Identify which cell holds the provided text, then report its [X, Y] central coordinate. 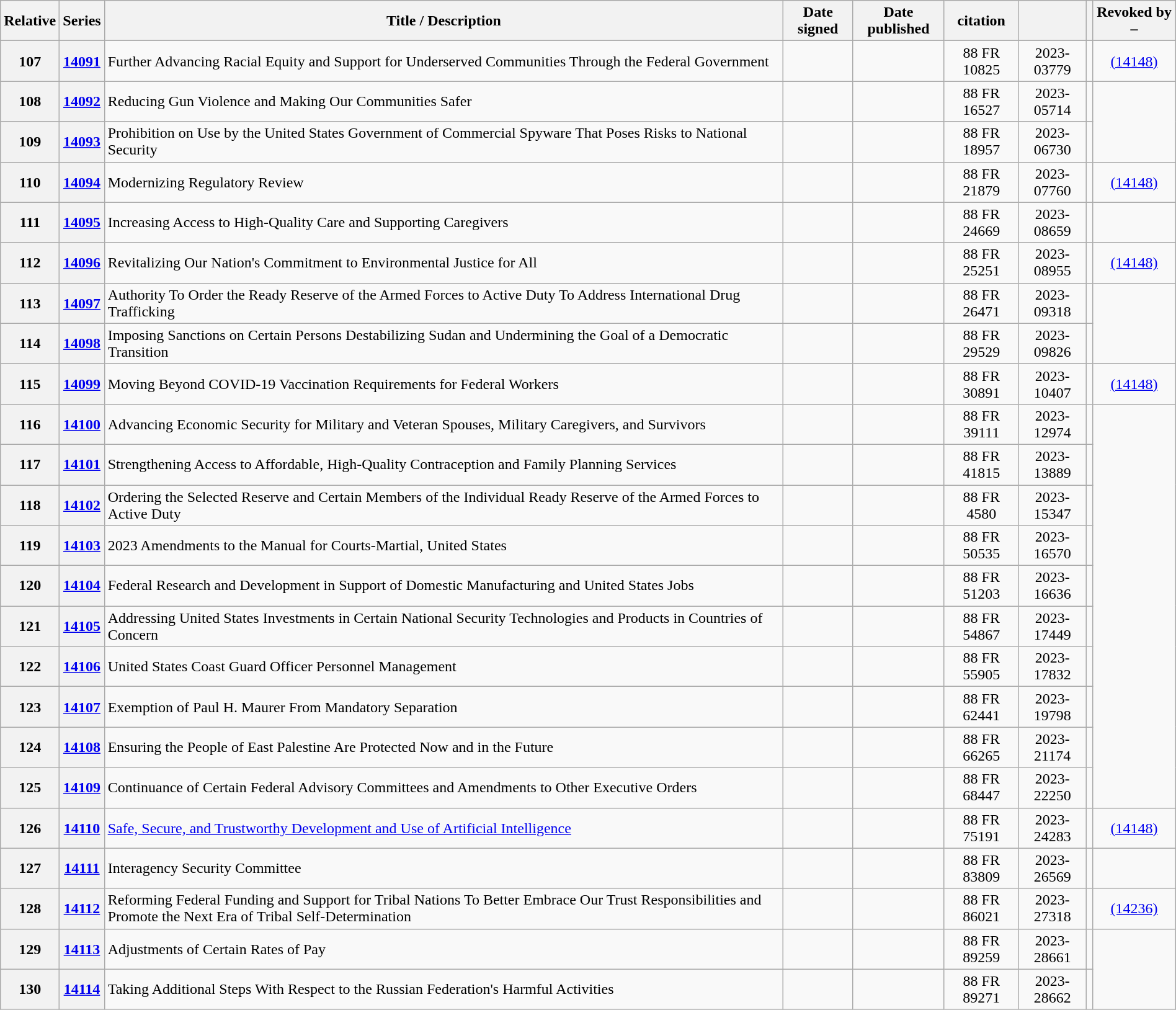
2023 Amendments to the Manual for Courts-Martial, United States [443, 546]
United States Coast Guard Officer Personnel Management [443, 666]
2023-10407 [1052, 383]
14112 [82, 908]
2023-19798 [1052, 707]
Relative [30, 21]
88 FR 26471 [981, 303]
130 [30, 989]
109 [30, 141]
2023-09318 [1052, 303]
107 [30, 61]
2023-26569 [1052, 869]
88 FR 41815 [981, 464]
2023-08955 [1052, 263]
126 [30, 828]
Moving Beyond COVID-19 Vaccination Requirements for Federal Workers [443, 383]
117 [30, 464]
Imposing Sanctions on Certain Persons Destabilizing Sudan and Undermining the Goal of a Democratic Transition [443, 344]
88 FR 50535 [981, 546]
2023-21174 [1052, 747]
120 [30, 586]
2023-27318 [1052, 908]
14099 [82, 383]
Prohibition on Use by the United States Government of Commercial Spyware That Poses Risks to National Security [443, 141]
14105 [82, 627]
14100 [82, 424]
2023-28662 [1052, 989]
14098 [82, 344]
Ordering the Selected Reserve and Certain Members of the Individual Ready Reserve of the Armed Forces to Active Duty [443, 505]
2023-17832 [1052, 666]
2023-13889 [1052, 464]
88 FR 62441 [981, 707]
14111 [82, 869]
Taking Additional Steps With Respect to the Russian Federation's Harmful Activities [443, 989]
2023-16636 [1052, 586]
Modernizing Regulatory Review [443, 182]
14114 [82, 989]
Safe, Secure, and Trustworthy Development and Use of Artificial Intelligence [443, 828]
88 FR 25251 [981, 263]
14092 [82, 102]
2023-15347 [1052, 505]
123 [30, 707]
Interagency Security Committee [443, 869]
88 FR 66265 [981, 747]
121 [30, 627]
88 FR 75191 [981, 828]
2023-24283 [1052, 828]
88 FR 4580 [981, 505]
Increasing Access to High-Quality Care and Supporting Caregivers [443, 222]
14103 [82, 546]
2023-03779 [1052, 61]
129 [30, 949]
14110 [82, 828]
88 FR 29529 [981, 344]
125 [30, 788]
14093 [82, 141]
14094 [82, 182]
2023-28661 [1052, 949]
88 FR 39111 [981, 424]
14113 [82, 949]
114 [30, 344]
14108 [82, 747]
Revoked by – [1134, 21]
112 [30, 263]
88 FR 86021 [981, 908]
115 [30, 383]
14104 [82, 586]
88 FR 30891 [981, 383]
88 FR 51203 [981, 586]
2023-06730 [1052, 141]
2023-22250 [1052, 788]
128 [30, 908]
2023-08659 [1052, 222]
Federal Research and Development in Support of Domestic Manufacturing and United States Jobs [443, 586]
Further Advancing Racial Equity and Support for Underserved Communities Through the Federal Government [443, 61]
111 [30, 222]
88 FR 89259 [981, 949]
Date signed [818, 21]
2023-05714 [1052, 102]
88 FR 18957 [981, 141]
88 FR 10825 [981, 61]
Authority To Order the Ready Reserve of the Armed Forces to Active Duty To Address International Drug Trafficking [443, 303]
88 FR 55905 [981, 666]
14102 [82, 505]
88 FR 89271 [981, 989]
Series [82, 21]
108 [30, 102]
88 FR 16527 [981, 102]
14101 [82, 464]
122 [30, 666]
88 FR 21879 [981, 182]
88 FR 24669 [981, 222]
14109 [82, 788]
Revitalizing Our Nation's Commitment to Environmental Justice for All [443, 263]
Date published [898, 21]
2023-07760 [1052, 182]
88 FR 68447 [981, 788]
2023-16570 [1052, 546]
14107 [82, 707]
Exemption of Paul H. Maurer From Mandatory Separation [443, 707]
2023-09826 [1052, 344]
119 [30, 546]
14091 [82, 61]
(14236) [1134, 908]
Ensuring the People of East Palestine Are Protected Now and in the Future [443, 747]
Addressing United States Investments in Certain National Security Technologies and Products in Countries of Concern [443, 627]
2023-17449 [1052, 627]
Title / Description [443, 21]
88 FR 83809 [981, 869]
Continuance of Certain Federal Advisory Committees and Amendments to Other Executive Orders [443, 788]
Strengthening Access to Affordable, High-Quality Contraception and Family Planning Services [443, 464]
113 [30, 303]
Reducing Gun Violence and Making Our Communities Safer [443, 102]
118 [30, 505]
2023-12974 [1052, 424]
14097 [82, 303]
14096 [82, 263]
citation [981, 21]
14106 [82, 666]
Advancing Economic Security for Military and Veteran Spouses, Military Caregivers, and Survivors [443, 424]
Adjustments of Certain Rates of Pay [443, 949]
124 [30, 747]
14095 [82, 222]
88 FR 54867 [981, 627]
127 [30, 869]
116 [30, 424]
110 [30, 182]
